Search for the cell housing the specified text and yield its (X, Y) center coordinate. 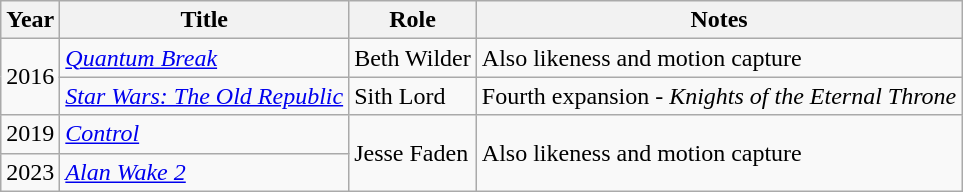
Alan Wake 2 (204, 172)
Jesse Faden (413, 153)
2019 (30, 134)
Role (413, 20)
Control (204, 134)
Beth Wilder (413, 58)
2023 (30, 172)
Sith Lord (413, 96)
Fourth expansion - Knights of the Eternal Throne (718, 96)
Notes (718, 20)
Star Wars: The Old Republic (204, 96)
2016 (30, 77)
Year (30, 20)
Quantum Break (204, 58)
Title (204, 20)
